Output the [x, y] coordinate of the center of the cell containing the given text.  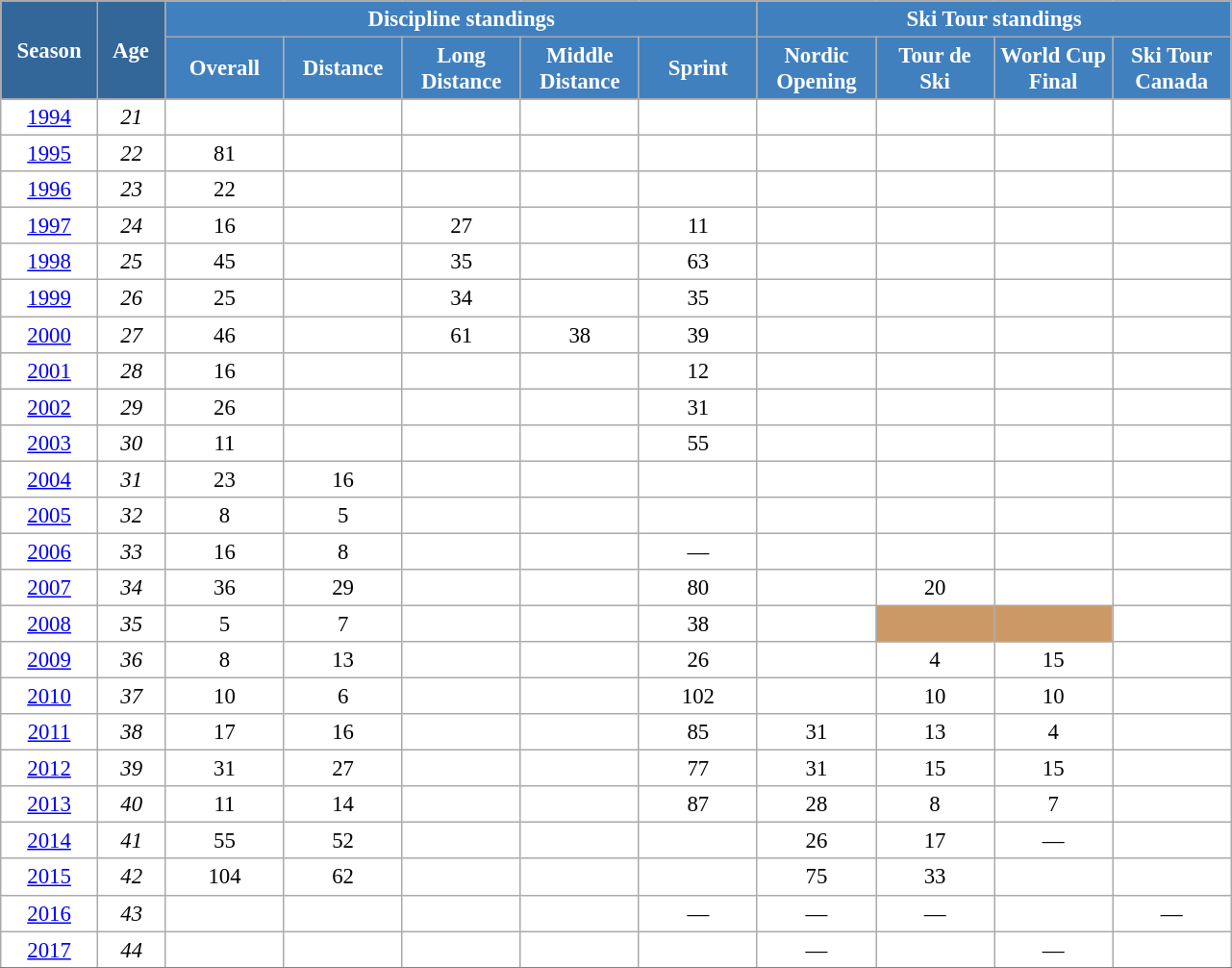
32 [131, 516]
Long Distance [462, 69]
30 [131, 443]
63 [698, 263]
1997 [50, 226]
Overall [225, 69]
85 [698, 732]
14 [342, 804]
Sprint [698, 69]
87 [698, 804]
77 [698, 769]
Age [131, 50]
61 [462, 335]
21 [131, 117]
62 [342, 878]
42 [131, 878]
2008 [50, 624]
2011 [50, 732]
2014 [50, 841]
Tour deSki [935, 69]
2013 [50, 804]
Ski Tour standings [993, 19]
102 [698, 697]
41 [131, 841]
104 [225, 878]
20 [935, 588]
75 [816, 878]
NordicOpening [816, 69]
Middle Distance [579, 69]
2012 [50, 769]
2007 [50, 588]
80 [698, 588]
46 [225, 335]
1998 [50, 263]
2003 [50, 443]
37 [131, 697]
Distance [342, 69]
2009 [50, 660]
2016 [50, 913]
Discipline standings [462, 19]
52 [342, 841]
2001 [50, 370]
Ski TourCanada [1171, 69]
2000 [50, 335]
Season [50, 50]
2004 [50, 479]
40 [131, 804]
24 [131, 226]
43 [131, 913]
6 [342, 697]
1996 [50, 190]
44 [131, 950]
2002 [50, 407]
12 [698, 370]
2017 [50, 950]
2015 [50, 878]
1994 [50, 117]
45 [225, 263]
1995 [50, 154]
81 [225, 154]
2010 [50, 697]
1999 [50, 298]
World CupFinal [1054, 69]
2005 [50, 516]
2006 [50, 551]
